Determine the (X, Y) coordinate at the center of the cell enclosing the given text.  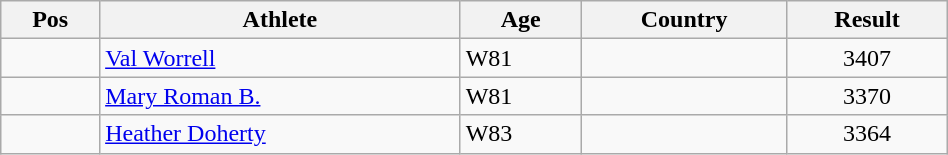
Pos (50, 20)
3370 (868, 96)
Result (868, 20)
Athlete (280, 20)
Heather Doherty (280, 134)
Val Worrell (280, 58)
Mary Roman B. (280, 96)
Age (520, 20)
3364 (868, 134)
Country (684, 20)
W83 (520, 134)
3407 (868, 58)
